Scan for the cell matching the given text and deliver its [X, Y] coordinate at center. 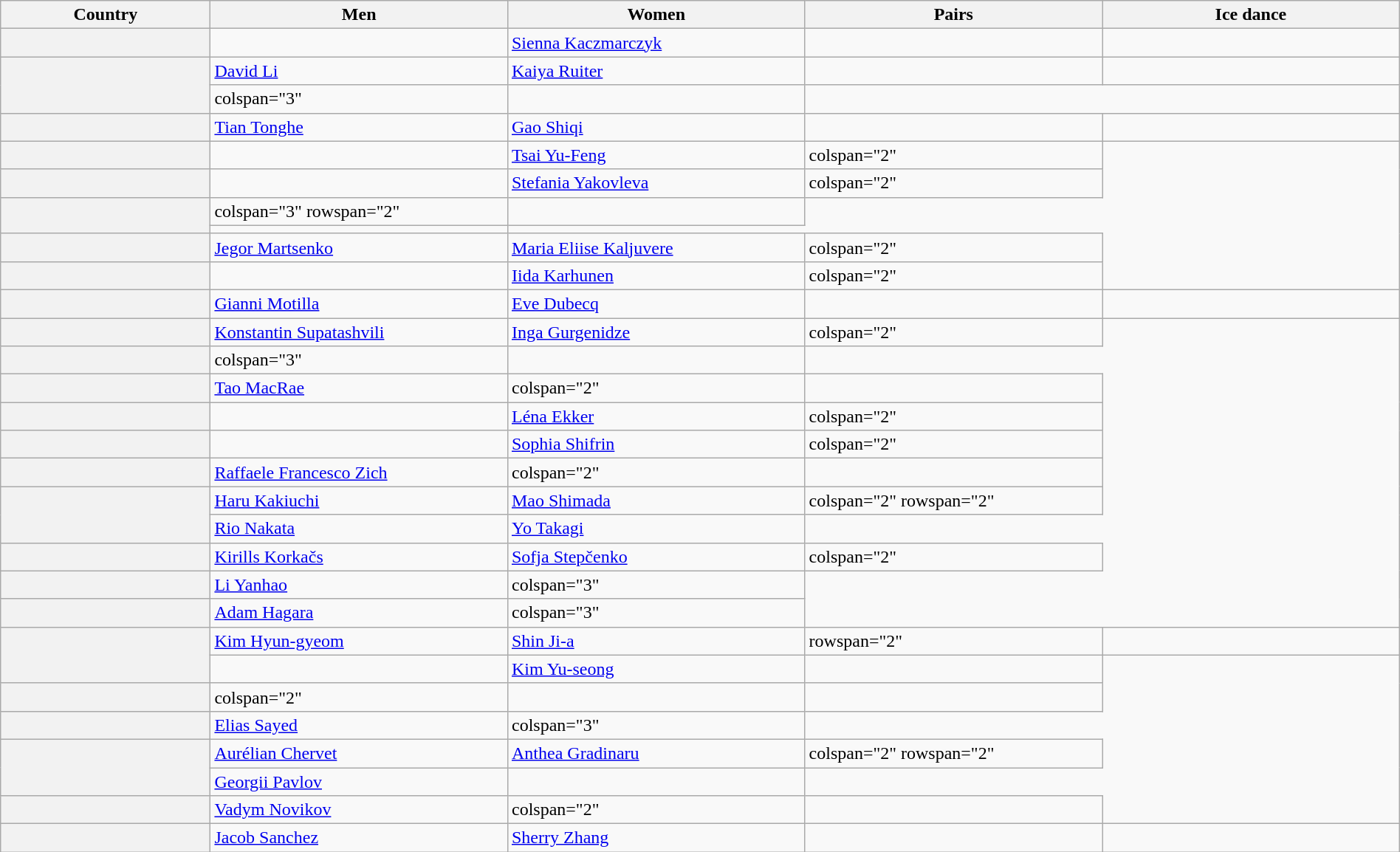
Kirills Korkačs [359, 557]
Léna Ekker [656, 416]
Raffaele Francesco Zich [359, 473]
Li Yanhao [359, 585]
Georgii Pavlov [359, 782]
rowspan="2" [954, 641]
Inga Gurgenidze [656, 331]
Pairs [954, 15]
Mao Shimada [656, 501]
Kim Hyun-gyeom [359, 641]
Men [359, 15]
Sophia Shifrin [656, 444]
Ice dance [1251, 15]
Tian Tonghe [359, 127]
Aurélian Chervet [359, 753]
Konstantin Supatashvili [359, 331]
colspan="3" rowspan="2" [359, 211]
Kim Yu-seong [656, 669]
Sofja Stepčenko [656, 557]
Jegor Martsenko [359, 247]
Country [106, 15]
Jacob Sanchez [359, 838]
Shin Ji-a [656, 641]
Gao Shiqi [656, 127]
David Li [359, 71]
Tao MacRae [359, 388]
Maria Eliise Kaljuvere [656, 247]
Iida Karhunen [656, 275]
Vadym Novikov [359, 810]
Adam Hagara [359, 613]
Haru Kakiuchi [359, 501]
Stefania Yakovleva [656, 183]
Sienna Kaczmarczyk [656, 43]
Tsai Yu-Feng [656, 155]
Rio Nakata [359, 529]
Eve Dubecq [656, 303]
Gianni Motilla [359, 303]
Yo Takagi [656, 529]
Sherry Zhang [656, 838]
Kaiya Ruiter [656, 71]
Anthea Gradinaru [656, 753]
Women [656, 15]
Elias Sayed [359, 725]
